Scan for the cell matching the given text and deliver its [X, Y] coordinate at center. 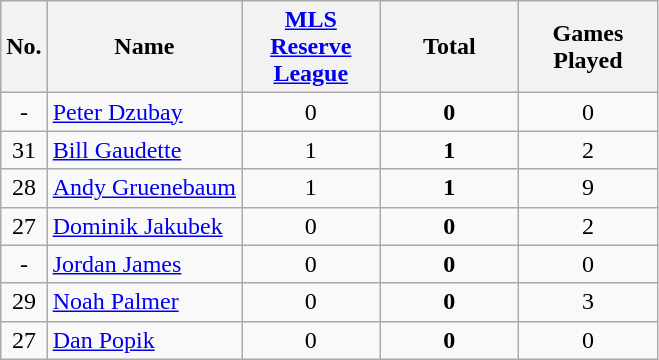
9 [588, 188]
Name [144, 47]
Dominik Jakubek [144, 226]
Total [450, 47]
29 [24, 302]
Andy Gruenebaum [144, 188]
31 [24, 150]
28 [24, 188]
Games Played [588, 47]
Jordan James [144, 264]
Dan Popik [144, 340]
MLS Reserve League [312, 47]
Peter Dzubay [144, 112]
Bill Gaudette [144, 150]
No. [24, 47]
3 [588, 302]
Noah Palmer [144, 302]
